Search for the cell housing the specified text and yield its [X, Y] center coordinate. 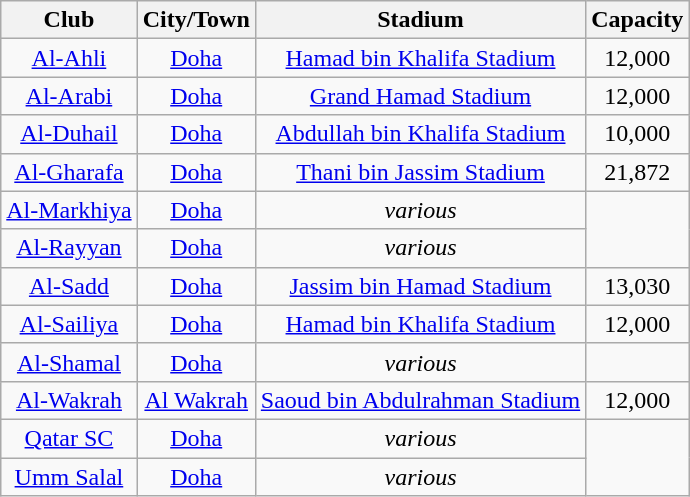
Thani bin Jassim Stadium [420, 172]
Jassim bin Hamad Stadium [420, 286]
13,030 [638, 286]
Al-Wakrah [69, 400]
Al-Shamal [69, 362]
Al-Arabi [69, 96]
Stadium [420, 20]
Capacity [638, 20]
Al-Ahli [69, 58]
Al Wakrah [196, 400]
Al-Rayyan [69, 248]
Al-Gharafa [69, 172]
10,000 [638, 134]
Al-Sailiya [69, 324]
21,872 [638, 172]
Al-Markhiya [69, 210]
Al-Duhail [69, 134]
Saoud bin Abdulrahman Stadium [420, 400]
City/Town [196, 20]
Grand Hamad Stadium [420, 96]
Qatar SC [69, 438]
Club [69, 20]
Abdullah bin Khalifa Stadium [420, 134]
Al-Sadd [69, 286]
Umm Salal [69, 477]
